For the text-containing cell, return its midpoint in (x, y) coordinate format. 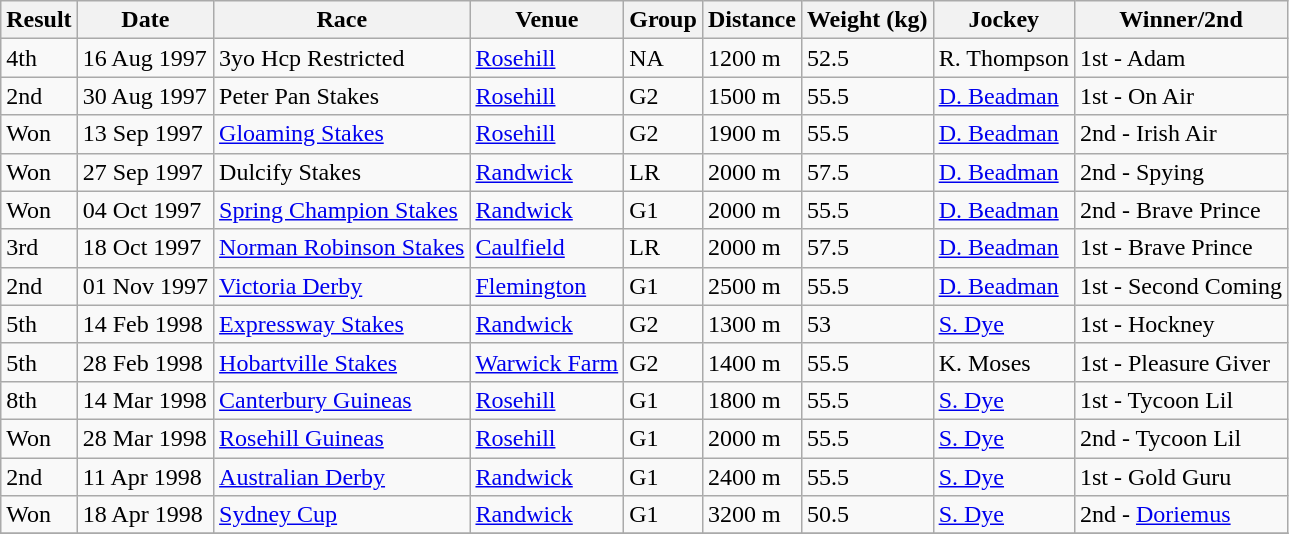
2nd - Doriemus (1180, 515)
Dulcify Stakes (342, 172)
Spring Champion Stakes (342, 210)
1st - Second Coming (1180, 286)
27 Sep 1997 (145, 172)
04 Oct 1997 (145, 210)
Weight (kg) (867, 20)
18 Apr 1998 (145, 515)
1800 m (752, 400)
R. Thompson (1004, 58)
3yo Hcp Restricted (342, 58)
Date (145, 20)
2400 m (752, 477)
1400 m (752, 362)
2500 m (752, 286)
Group (664, 20)
53 (867, 324)
16 Aug 1997 (145, 58)
K. Moses (1004, 362)
01 Nov 1997 (145, 286)
Canterbury Guineas (342, 400)
1st - Hockney (1180, 324)
2nd - Tycoon Lil (1180, 438)
8th (39, 400)
2nd - Irish Air (1180, 134)
Flemington (547, 286)
4th (39, 58)
14 Mar 1998 (145, 400)
11 Apr 1998 (145, 477)
3rd (39, 248)
1900 m (752, 134)
Gloaming Stakes (342, 134)
1st - On Air (1180, 96)
13 Sep 1997 (145, 134)
1200 m (752, 58)
2nd - Brave Prince (1180, 210)
Jockey (1004, 20)
Warwick Farm (547, 362)
52.5 (867, 58)
Norman Robinson Stakes (342, 248)
2nd - Spying (1180, 172)
Caulfield (547, 248)
28 Mar 1998 (145, 438)
3200 m (752, 515)
1500 m (752, 96)
Venue (547, 20)
30 Aug 1997 (145, 96)
Sydney Cup (342, 515)
Winner/2nd (1180, 20)
28 Feb 1998 (145, 362)
Victoria Derby (342, 286)
NA (664, 58)
Race (342, 20)
Australian Derby (342, 477)
50.5 (867, 515)
1st - Gold Guru (1180, 477)
Rosehill Guineas (342, 438)
Expressway Stakes (342, 324)
1st - Brave Prince (1180, 248)
1300 m (752, 324)
1st - Adam (1180, 58)
1st - Pleasure Giver (1180, 362)
Result (39, 20)
Distance (752, 20)
Peter Pan Stakes (342, 96)
18 Oct 1997 (145, 248)
1st - Tycoon Lil (1180, 400)
Hobartville Stakes (342, 362)
14 Feb 1998 (145, 324)
